Search for the cell housing the specified text and yield its [x, y] center coordinate. 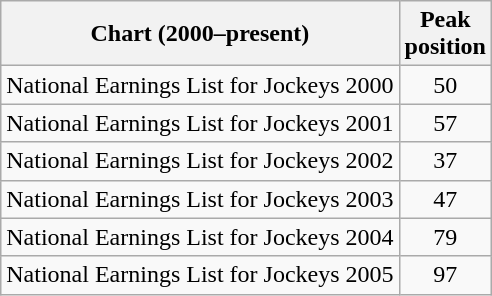
National Earnings List for Jockeys 2003 [200, 199]
97 [445, 275]
57 [445, 123]
79 [445, 237]
37 [445, 161]
National Earnings List for Jockeys 2000 [200, 85]
Chart (2000–present) [200, 34]
Peakposition [445, 34]
50 [445, 85]
National Earnings List for Jockeys 2002 [200, 161]
National Earnings List for Jockeys 2001 [200, 123]
47 [445, 199]
National Earnings List for Jockeys 2004 [200, 237]
National Earnings List for Jockeys 2005 [200, 275]
